Capture the cell that displays the provided text and extract its (X, Y) central coordinate. 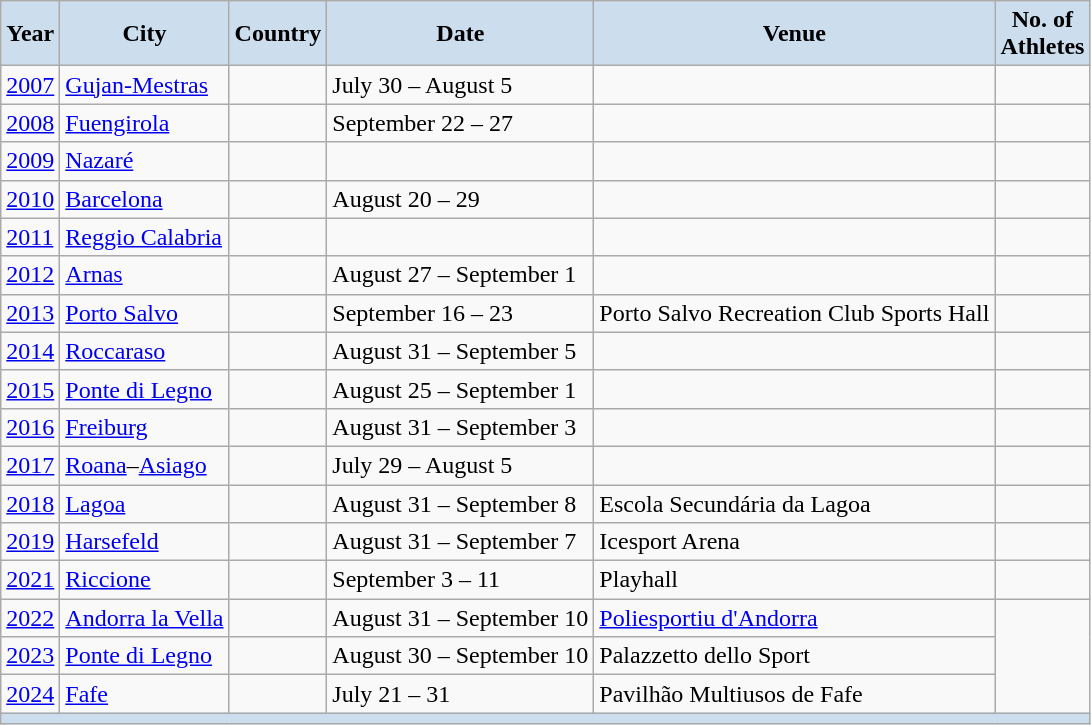
2024 (30, 694)
Harsefeld (144, 542)
2018 (30, 503)
Icesport Arena (794, 542)
September 22 – 27 (460, 123)
2011 (30, 237)
2008 (30, 123)
Gujan-Mestras (144, 85)
Escola Secundária da Lagoa (794, 503)
Date (460, 34)
Freiburg (144, 427)
Lagoa (144, 503)
2017 (30, 465)
Arnas (144, 275)
Barcelona (144, 199)
August 20 – 29 (460, 199)
City (144, 34)
Year (30, 34)
2014 (30, 351)
Porto Salvo Recreation Club Sports Hall (794, 313)
Pavilhão Multiusos de Fafe (794, 694)
Poliesportiu d'Andorra (794, 618)
Country (278, 34)
August 31 – September 7 (460, 542)
August 25 – September 1 (460, 389)
Fafe (144, 694)
Palazzetto dello Sport (794, 656)
Riccione (144, 580)
Porto Salvo (144, 313)
Roccaraso (144, 351)
July 29 – August 5 (460, 465)
July 21 – 31 (460, 694)
2023 (30, 656)
Nazaré (144, 161)
Roana–Asiago (144, 465)
2022 (30, 618)
2021 (30, 580)
2007 (30, 85)
August 31 – September 10 (460, 618)
August 31 – September 3 (460, 427)
July 30 – August 5 (460, 85)
2009 (30, 161)
August 30 – September 10 (460, 656)
Fuengirola (144, 123)
Playhall (794, 580)
Andorra la Vella (144, 618)
2019 (30, 542)
2012 (30, 275)
No. ofAthletes (1042, 34)
Reggio Calabria (144, 237)
2015 (30, 389)
2016 (30, 427)
August 31 – September 5 (460, 351)
2010 (30, 199)
September 3 – 11 (460, 580)
September 16 – 23 (460, 313)
August 31 – September 8 (460, 503)
2013 (30, 313)
Venue (794, 34)
August 27 – September 1 (460, 275)
